Detect which cell encompasses the target text, then output its (x, y) center coordinate. 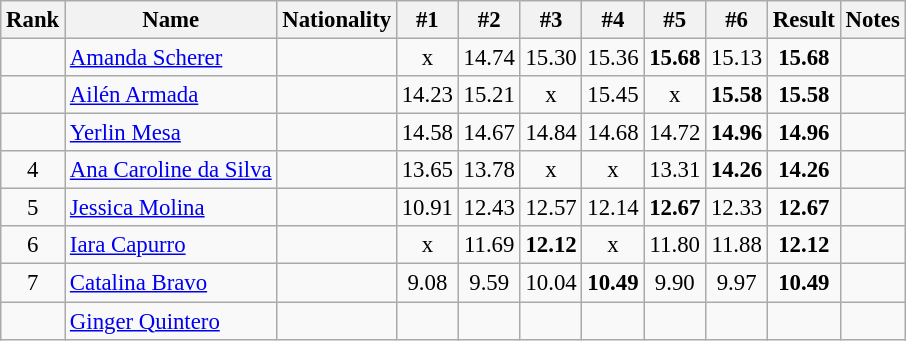
11.88 (737, 245)
#3 (551, 20)
Result (804, 20)
Rank (33, 20)
14.84 (551, 133)
14.58 (427, 133)
Ginger Quintero (171, 321)
12.43 (489, 208)
#1 (427, 20)
14.23 (427, 95)
9.97 (737, 283)
Iara Capurro (171, 245)
15.13 (737, 58)
#4 (613, 20)
Amanda Scherer (171, 58)
15.45 (613, 95)
Jessica Molina (171, 208)
14.72 (675, 133)
Yerlin Mesa (171, 133)
#5 (675, 20)
Catalina Bravo (171, 283)
Ailén Armada (171, 95)
5 (33, 208)
12.33 (737, 208)
14.74 (489, 58)
#6 (737, 20)
9.59 (489, 283)
Ana Caroline da Silva (171, 170)
14.67 (489, 133)
Name (171, 20)
6 (33, 245)
13.65 (427, 170)
12.57 (551, 208)
4 (33, 170)
15.21 (489, 95)
7 (33, 283)
12.14 (613, 208)
11.69 (489, 245)
15.36 (613, 58)
Notes (872, 20)
11.80 (675, 245)
9.90 (675, 283)
13.78 (489, 170)
Nationality (336, 20)
10.91 (427, 208)
13.31 (675, 170)
#2 (489, 20)
15.30 (551, 58)
9.08 (427, 283)
14.68 (613, 133)
10.04 (551, 283)
